Capture the cell that displays the provided text and extract its (x, y) central coordinate. 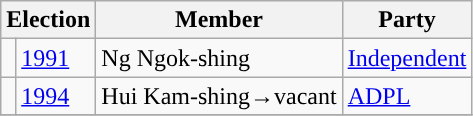
1991 (56, 58)
Party (407, 20)
Ng Ngok-shing (219, 58)
Election (48, 20)
Independent (407, 58)
Hui Kam-shing→vacant (219, 96)
ADPL (407, 96)
1994 (56, 96)
Member (219, 20)
